Scan for the cell matching the given text and deliver its [X, Y] coordinate at center. 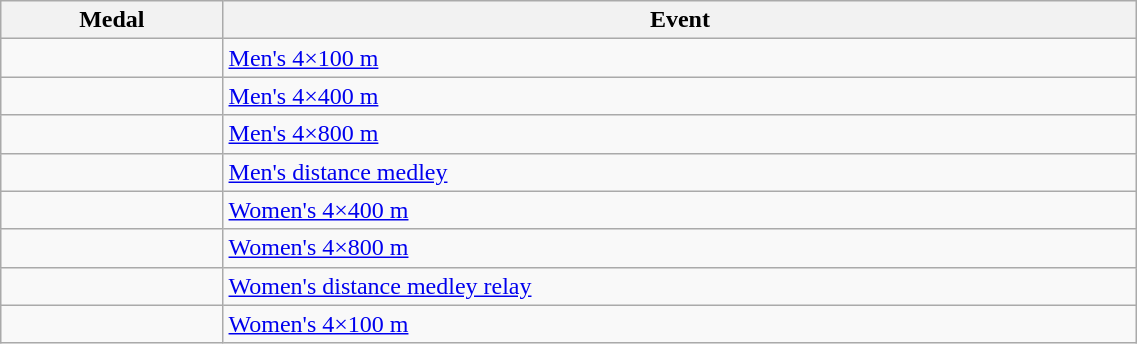
Women's 4×100 m [680, 324]
Men's distance medley [680, 172]
Event [680, 20]
Men's 4×800 m [680, 134]
Women's 4×800 m [680, 248]
Men's 4×100 m [680, 58]
Women's 4×400 m [680, 210]
Men's 4×400 m [680, 96]
Women's distance medley relay [680, 286]
Medal [112, 20]
